Scan for the cell matching the given text and deliver its (x, y) coordinate at center. 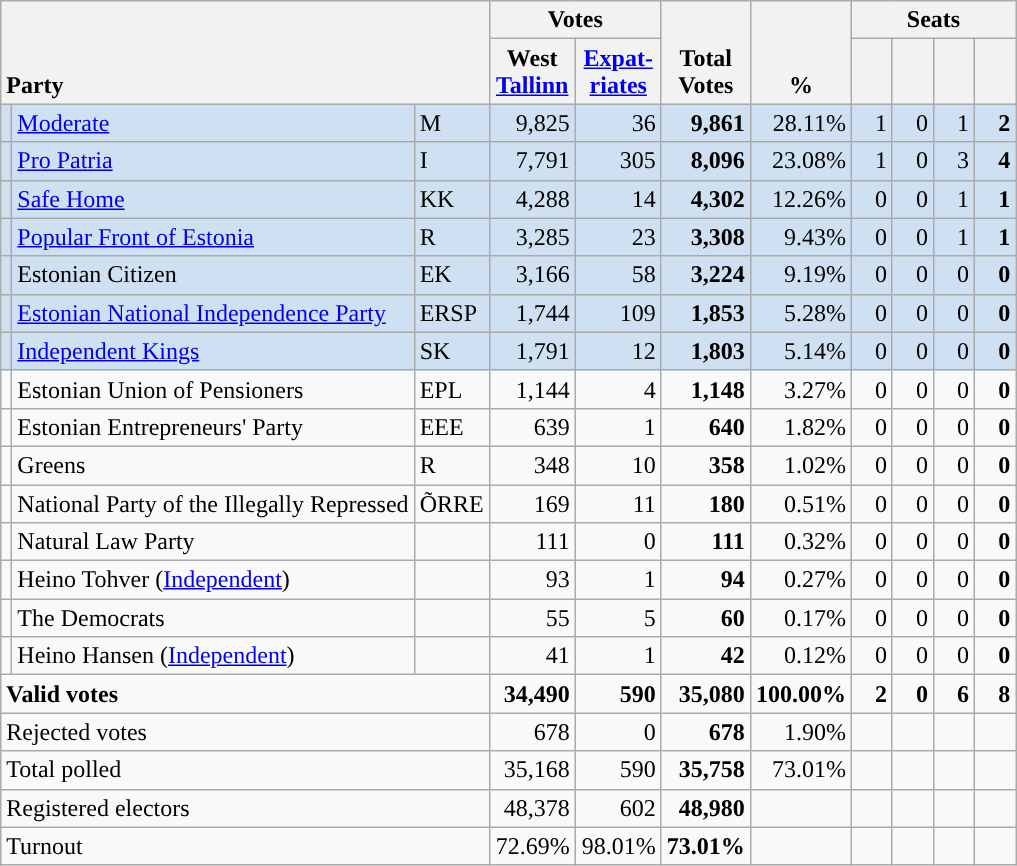
Estonian Citizen (213, 275)
602 (618, 808)
Heino Hansen (Independent) (213, 656)
Estonian Entrepreneurs' Party (213, 427)
1.02% (800, 465)
Estonian National Independence Party (213, 313)
1,148 (706, 389)
358 (706, 465)
60 (706, 618)
Party (245, 52)
9,861 (706, 123)
48,980 (706, 808)
5.14% (800, 351)
1,144 (532, 389)
Popular Front of Estonia (213, 237)
8,096 (706, 161)
35,758 (706, 770)
Expat- riates (618, 72)
4,288 (532, 199)
Natural Law Party (213, 542)
34,490 (532, 694)
41 (532, 656)
1,744 (532, 313)
1.82% (800, 427)
EPL (452, 389)
58 (618, 275)
23.08% (800, 161)
Turnout (245, 846)
0.12% (800, 656)
3,308 (706, 237)
Pro Patria (213, 161)
109 (618, 313)
% (800, 52)
Registered electors (245, 808)
Greens (213, 465)
305 (618, 161)
Votes (575, 20)
42 (706, 656)
28.11% (800, 123)
0.17% (800, 618)
The Democrats (213, 618)
12 (618, 351)
I (452, 161)
Valid votes (245, 694)
3,166 (532, 275)
EEE (452, 427)
1,853 (706, 313)
Safe Home (213, 199)
348 (532, 465)
3,224 (706, 275)
6 (954, 694)
35,080 (706, 694)
72.69% (532, 846)
1,803 (706, 351)
639 (532, 427)
11 (618, 503)
48,378 (532, 808)
0.32% (800, 542)
Independent Kings (213, 351)
M (452, 123)
9,825 (532, 123)
8 (996, 694)
180 (706, 503)
7,791 (532, 161)
98.01% (618, 846)
23 (618, 237)
3.27% (800, 389)
SK (452, 351)
Estonian Union of Pensioners (213, 389)
Moderate (213, 123)
100.00% (800, 694)
ERSP (452, 313)
94 (706, 580)
5 (618, 618)
10 (618, 465)
KK (452, 199)
1,791 (532, 351)
12.26% (800, 199)
36 (618, 123)
1.90% (800, 732)
640 (706, 427)
West Tallinn (532, 72)
9.19% (800, 275)
National Party of the Illegally Repressed (213, 503)
Total polled (245, 770)
93 (532, 580)
35,168 (532, 770)
3 (954, 161)
9.43% (800, 237)
55 (532, 618)
5.28% (800, 313)
ÕRRE (452, 503)
Total Votes (706, 52)
4,302 (706, 199)
169 (532, 503)
EK (452, 275)
0.27% (800, 580)
0.51% (800, 503)
3,285 (532, 237)
Rejected votes (245, 732)
Seats (933, 20)
14 (618, 199)
Heino Tohver (Independent) (213, 580)
